Find where the given text appears and provide that cell's center as (X, Y) coordinate. 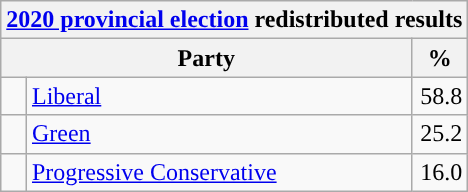
25.2 (440, 134)
2020 provincial election redistributed results (234, 20)
% (440, 58)
Liberal (218, 96)
Progressive Conservative (218, 172)
Party (206, 58)
58.8 (440, 96)
Green (218, 134)
16.0 (440, 172)
